Pinpoint the cell where the given text exists, returning its (x, y) midpoint coordinate. 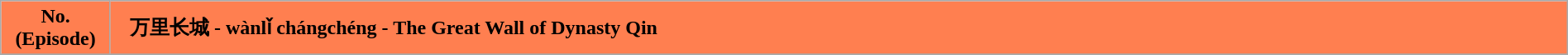
No. (Episode) (56, 28)
万里长城 - wànlǐ chángchéng - The Great Wall of Dynasty Qin (839, 28)
